Determine the [x, y] coordinate at the center of the cell enclosing the given text.  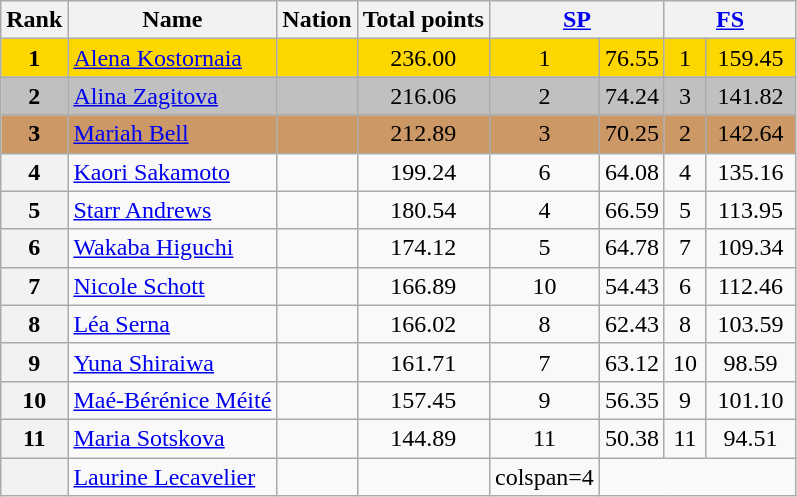
142.64 [750, 134]
Yuna Shiraiwa [172, 362]
141.82 [750, 96]
Maé-Bérénice Méité [172, 400]
166.89 [423, 286]
113.95 [750, 210]
144.89 [423, 438]
Name [172, 20]
159.45 [750, 58]
135.16 [750, 172]
174.12 [423, 248]
212.89 [423, 134]
161.71 [423, 362]
Laurine Lecavelier [172, 477]
112.46 [750, 286]
98.59 [750, 362]
216.06 [423, 96]
236.00 [423, 58]
SP [576, 20]
50.38 [632, 438]
101.10 [750, 400]
54.43 [632, 286]
Maria Sotskova [172, 438]
Mariah Bell [172, 134]
Starr Andrews [172, 210]
94.51 [750, 438]
63.12 [632, 362]
199.24 [423, 172]
66.59 [632, 210]
Alina Zagitova [172, 96]
Total points [423, 20]
Alena Kostornaia [172, 58]
74.24 [632, 96]
64.78 [632, 248]
56.35 [632, 400]
Nation [317, 20]
166.02 [423, 324]
76.55 [632, 58]
62.43 [632, 324]
109.34 [750, 248]
103.59 [750, 324]
Kaori Sakamoto [172, 172]
FS [730, 20]
157.45 [423, 400]
Léa Serna [172, 324]
Rank [34, 20]
Nicole Schott [172, 286]
70.25 [632, 134]
colspan=4 [544, 477]
Wakaba Higuchi [172, 248]
64.08 [632, 172]
180.54 [423, 210]
